Return [x, y] of the center of cell containing provided text 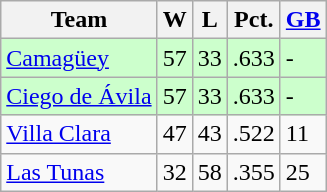
58 [210, 172]
Ciego de Ávila [79, 96]
W [174, 20]
.522 [254, 134]
43 [210, 134]
11 [303, 134]
Team [79, 20]
.355 [254, 172]
Camagüey [79, 58]
47 [174, 134]
Las Tunas [79, 172]
L [210, 20]
25 [303, 172]
Pct. [254, 20]
GB [303, 20]
32 [174, 172]
Villa Clara [79, 134]
